Return [x, y] of the center of cell containing provided text 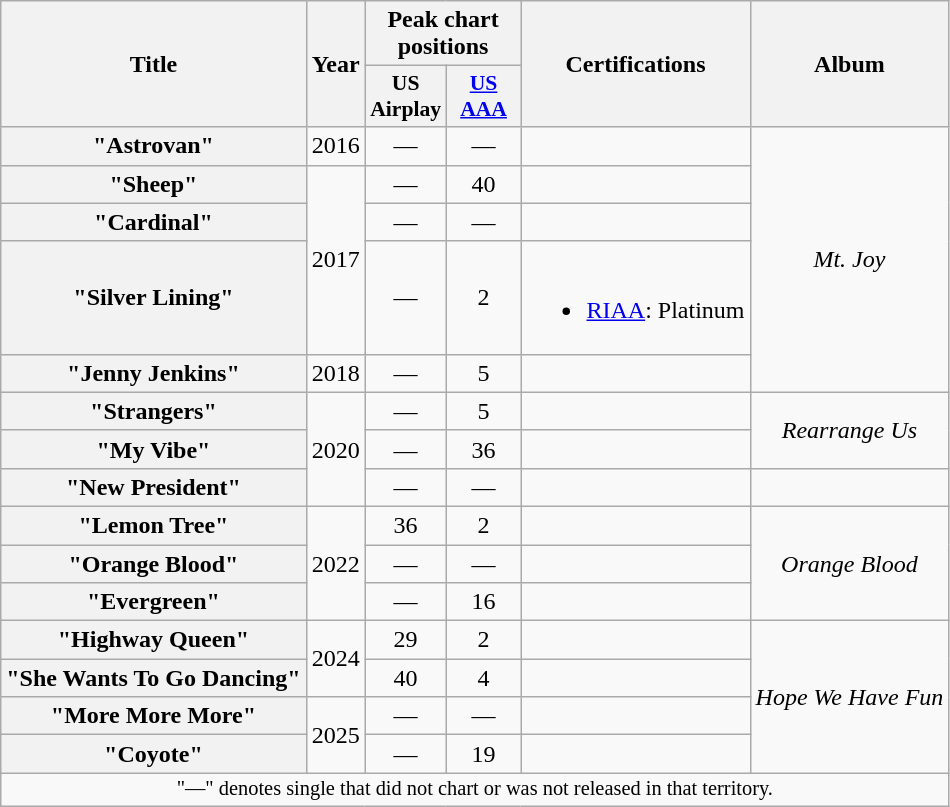
29 [406, 640]
2016 [336, 146]
"Evergreen" [154, 602]
2020 [336, 449]
"Astrovan" [154, 146]
"Sheep" [154, 184]
Orange Blood [850, 563]
"Strangers" [154, 411]
"Lemon Tree" [154, 525]
Album [850, 64]
2024 [336, 659]
4 [484, 678]
Rearrange Us [850, 430]
"Highway Queen" [154, 640]
16 [484, 602]
2018 [336, 373]
"New President" [154, 487]
19 [484, 754]
"Coyote" [154, 754]
"Cardinal" [154, 222]
Peak chart positions [443, 34]
"Orange Blood" [154, 563]
"My Vibe" [154, 449]
"Silver Lining" [154, 298]
US Airplay [406, 96]
Title [154, 64]
"She Wants To Go Dancing" [154, 678]
Certifications [636, 64]
USAAA [484, 96]
Hope We Have Fun [850, 697]
Mt. Joy [850, 260]
RIAA: Platinum [636, 298]
"—" denotes single that did not chart or was not released in that territory. [475, 790]
"Jenny Jenkins" [154, 373]
2017 [336, 260]
"More More More" [154, 716]
2022 [336, 563]
Year [336, 64]
2025 [336, 735]
